Extract the [X, Y] coordinate from the center of the cell holding the provided text.  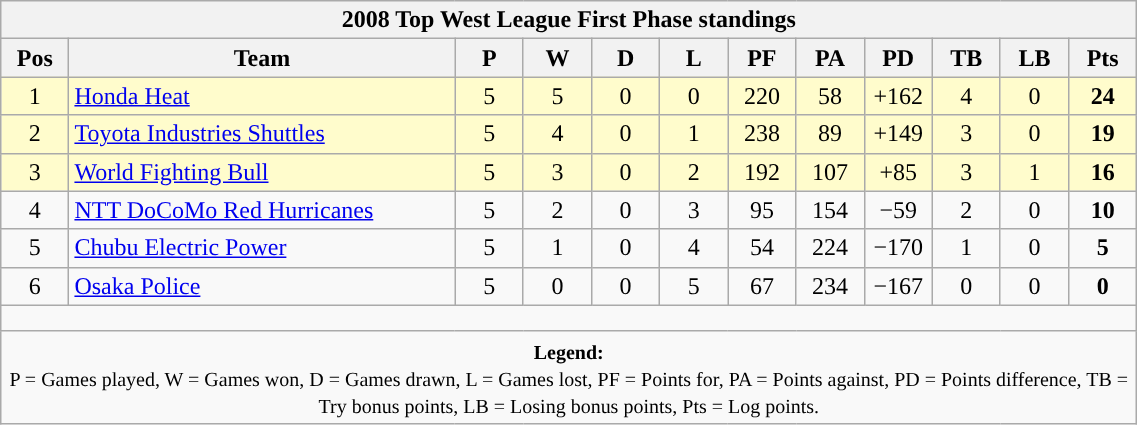
Honda Heat [262, 96]
Chubu Electric Power [262, 248]
89 [830, 134]
220 [762, 96]
Osaka Police [262, 286]
10 [1103, 210]
TB [966, 58]
PF [762, 58]
LB [1034, 58]
World Fighting Bull [262, 172]
107 [830, 172]
238 [762, 134]
−167 [898, 286]
6 [35, 286]
PA [830, 58]
67 [762, 286]
19 [1103, 134]
L [694, 58]
154 [830, 210]
2008 Top West League First Phase standings [569, 20]
+162 [898, 96]
PD [898, 58]
Pos [35, 58]
95 [762, 210]
234 [830, 286]
NTT DoCoMo Red Hurricanes [262, 210]
D [625, 58]
P [489, 58]
24 [1103, 96]
192 [762, 172]
54 [762, 248]
16 [1103, 172]
W [557, 58]
Toyota Industries Shuttles [262, 134]
+85 [898, 172]
+149 [898, 134]
−170 [898, 248]
224 [830, 248]
Pts [1103, 58]
58 [830, 96]
−59 [898, 210]
Team [262, 58]
